Extract the [X, Y] coordinate from the center of the cell holding the provided text.  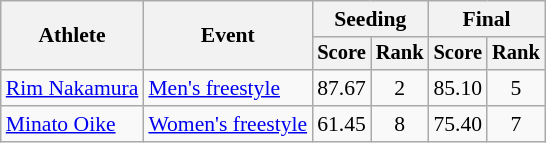
2 [400, 88]
Minato Oike [72, 124]
Final [486, 19]
75.40 [458, 124]
Seeding [370, 19]
85.10 [458, 88]
Athlete [72, 36]
5 [516, 88]
61.45 [342, 124]
Rim Nakamura [72, 88]
8 [400, 124]
Women's freestyle [228, 124]
87.67 [342, 88]
Event [228, 36]
Men's freestyle [228, 88]
7 [516, 124]
